Locate the cell with the specified text and output its (x, y) center coordinate. 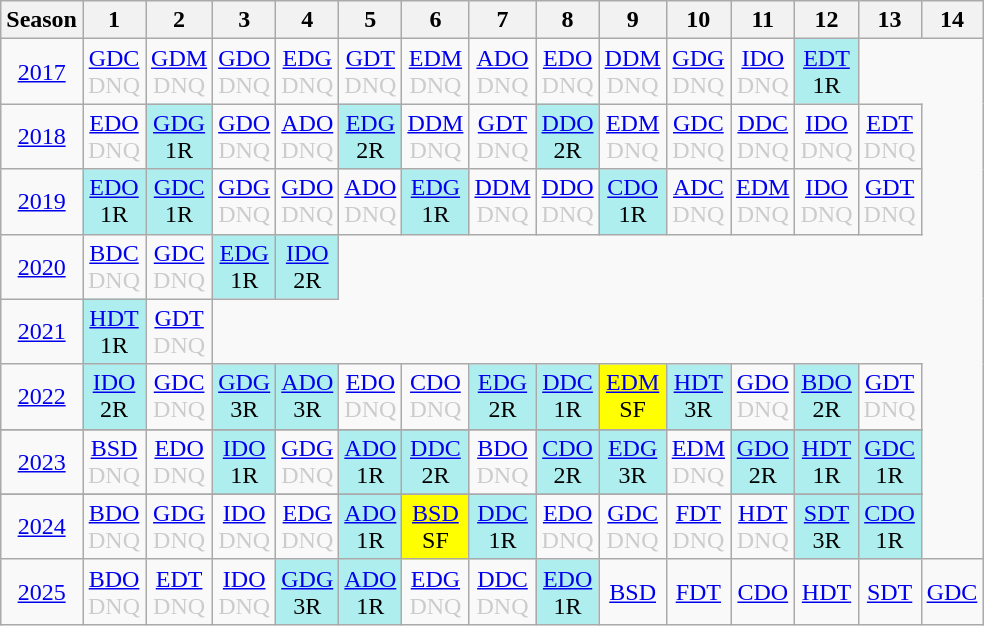
4 (308, 20)
BDCDNQ (114, 266)
5 (370, 20)
2018 (42, 136)
DDODNQ (568, 202)
CDODNQ (436, 396)
BSDDNQ (114, 462)
IDO1R (244, 462)
ADO3R (308, 396)
BSDSF (436, 526)
9 (632, 20)
13 (890, 20)
FDT (698, 592)
3 (244, 20)
HDT3R (698, 396)
2022 (42, 396)
ADCDNQ (698, 202)
2021 (42, 332)
FDTDNQ (698, 526)
6 (436, 20)
2 (180, 20)
CDO (763, 592)
EDMSF (632, 396)
Season (42, 20)
8 (568, 20)
SDT3R (826, 526)
2017 (42, 72)
2024 (42, 526)
2025 (42, 592)
12 (826, 20)
14 (952, 20)
GDC (952, 592)
1 (114, 20)
BSD (632, 592)
EDG3R (632, 462)
DDO2R (568, 136)
7 (502, 20)
10 (698, 20)
BDO2R (826, 396)
2020 (42, 266)
CDO2R (568, 462)
HDTDNQ (763, 526)
EDT1R (826, 72)
2023 (42, 462)
GDO2R (763, 462)
DDC2R (436, 462)
HDT (826, 592)
11 (763, 20)
GDMDNQ (180, 72)
2019 (42, 202)
SDT (890, 592)
GDG1R (180, 136)
